Determine the (x, y) coordinate at the center of the cell enclosing the given text.  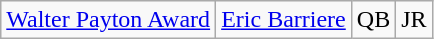
Eric Barriere (284, 20)
JR (414, 20)
Walter Payton Award (108, 20)
QB (373, 20)
